Detect which cell encompasses the target text, then output its (X, Y) center coordinate. 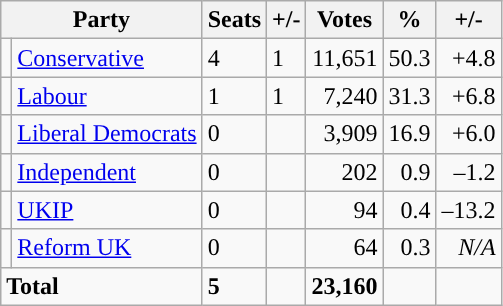
Independent (107, 172)
+6.8 (468, 96)
202 (344, 172)
+4.8 (468, 58)
Votes (344, 20)
64 (344, 248)
5 (234, 286)
0.4 (410, 210)
Labour (107, 96)
Party (102, 20)
4 (234, 58)
0.9 (410, 172)
7,240 (344, 96)
94 (344, 210)
–1.2 (468, 172)
Seats (234, 20)
Reform UK (107, 248)
0.3 (410, 248)
31.3 (410, 96)
11,651 (344, 58)
Total (102, 286)
UKIP (107, 210)
+6.0 (468, 134)
Conservative (107, 58)
% (410, 20)
3,909 (344, 134)
N/A (468, 248)
Liberal Democrats (107, 134)
23,160 (344, 286)
–13.2 (468, 210)
50.3 (410, 58)
16.9 (410, 134)
